Locate the cell with the specified text and output its [X, Y] center coordinate. 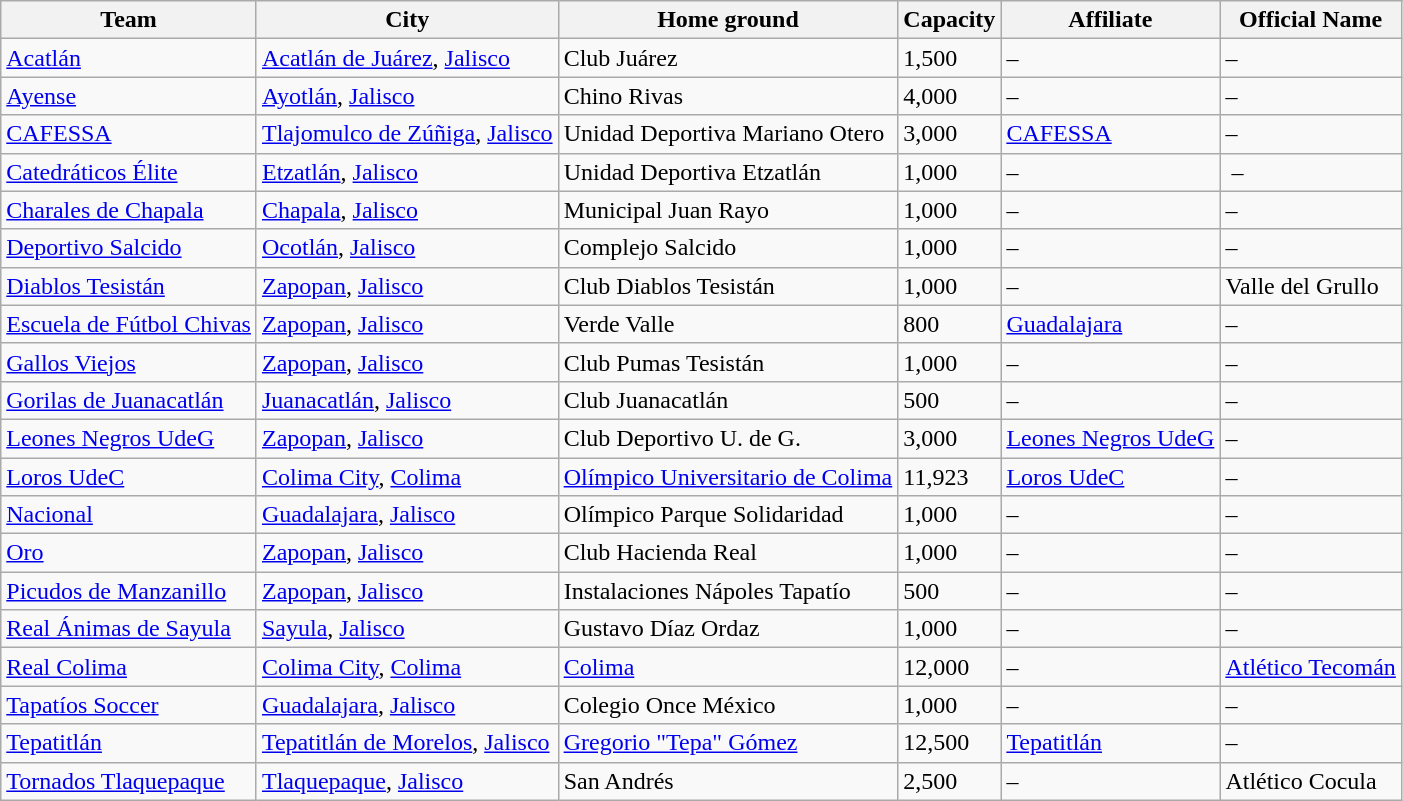
800 [950, 324]
Team [129, 20]
1,500 [950, 58]
Club Deportivo U. de G. [728, 438]
Charales de Chapala [129, 210]
Affiliate [1110, 20]
Diablos Tesistán [129, 286]
Home ground [728, 20]
Deportivo Salcido [129, 248]
Gallos Viejos [129, 362]
12,500 [950, 743]
Unidad Deportiva Etzatlán [728, 172]
Ocotlán, Jalisco [407, 248]
Escuela de Fútbol Chivas [129, 324]
Olímpico Parque Solidaridad [728, 515]
Instalaciones Nápoles Tapatío [728, 591]
Ayense [129, 96]
Club Pumas Tesistán [728, 362]
Colegio Once México [728, 705]
Club Hacienda Real [728, 553]
Sayula, Jalisco [407, 629]
Municipal Juan Rayo [728, 210]
Picudos de Manzanillo [129, 591]
Tlaquepaque, Jalisco [407, 781]
Official Name [1311, 20]
Unidad Deportiva Mariano Otero [728, 134]
Ayotlán, Jalisco [407, 96]
Chapala, Jalisco [407, 210]
Acatlán [129, 58]
San Andrés [728, 781]
Nacional [129, 515]
Tornados Tlaquepaque [129, 781]
Club Juanacatlán [728, 400]
Gregorio "Tepa" Gómez [728, 743]
Club Juárez [728, 58]
Gustavo Díaz Ordaz [728, 629]
Atlético Cocula [1311, 781]
Complejo Salcido [728, 248]
Olímpico Universitario de Colima [728, 477]
Valle del Grullo [1311, 286]
Etzatlán, Jalisco [407, 172]
City [407, 20]
Real Ánimas de Sayula [129, 629]
Verde Valle [728, 324]
4,000 [950, 96]
Colima [728, 667]
Capacity [950, 20]
Catedráticos Élite [129, 172]
11,923 [950, 477]
Atlético Tecomán [1311, 667]
12,000 [950, 667]
Juanacatlán, Jalisco [407, 400]
Real Colima [129, 667]
Chino Rivas [728, 96]
Oro [129, 553]
Guadalajara [1110, 324]
Club Diablos Tesistán [728, 286]
Tlajomulco de Zúñiga, Jalisco [407, 134]
Tepatitlán de Morelos, Jalisco [407, 743]
Acatlán de Juárez, Jalisco [407, 58]
Tapatíos Soccer [129, 705]
Gorilas de Juanacatlán [129, 400]
2,500 [950, 781]
